Provide the [X, Y] coordinate of the cell's center where the given text is located.  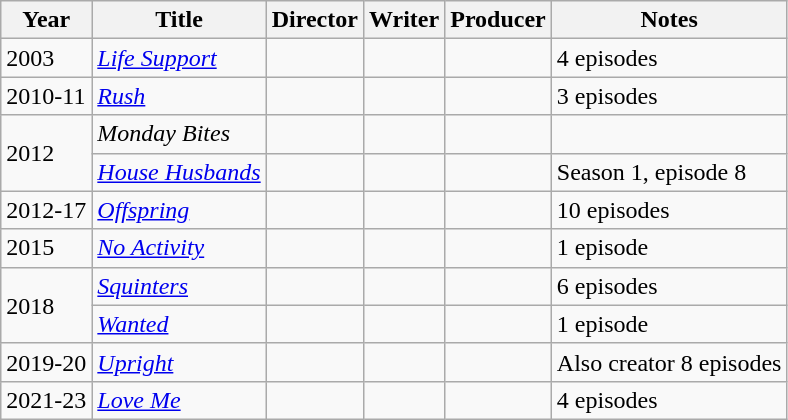
Monday Bites [179, 134]
6 episodes [669, 286]
2018 [46, 305]
2003 [46, 58]
Offspring [179, 210]
2012-17 [46, 210]
Year [46, 20]
2010-11 [46, 96]
Title [179, 20]
Squinters [179, 286]
Wanted [179, 324]
House Husbands [179, 172]
Producer [498, 20]
Director [314, 20]
Upright [179, 362]
No Activity [179, 248]
2021-23 [46, 400]
2012 [46, 153]
10 episodes [669, 210]
Love Me [179, 400]
3 episodes [669, 96]
2019-20 [46, 362]
Notes [669, 20]
Writer [404, 20]
Also creator 8 episodes [669, 362]
Season 1, episode 8 [669, 172]
2015 [46, 248]
Rush [179, 96]
Life Support [179, 58]
